Find where the given text appears and provide that cell's center as [x, y] coordinate. 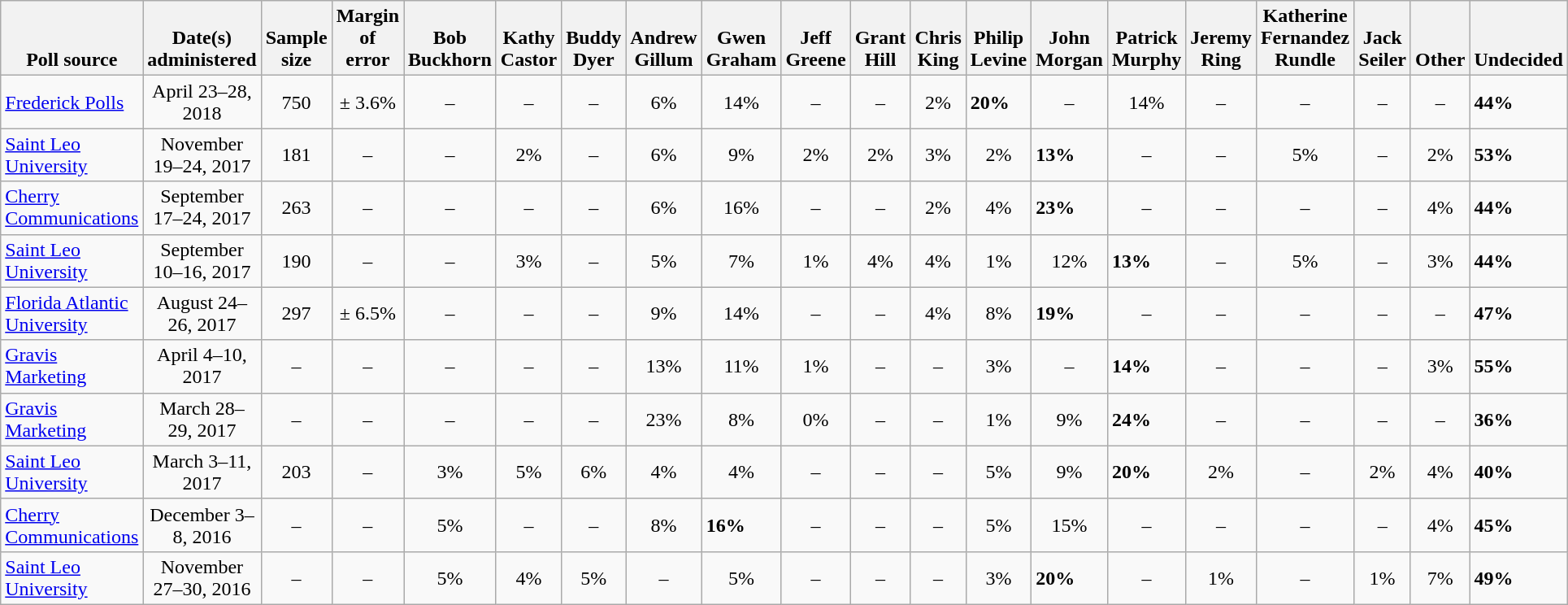
KathyCastor [528, 38]
AndrewGillum [663, 38]
55% [1518, 366]
190 [296, 260]
December 3–8, 2016 [202, 525]
Marginof error [367, 38]
± 6.5% [367, 314]
March 28–29, 2017 [202, 420]
40% [1518, 472]
Poll source [72, 38]
53% [1518, 155]
0% [816, 420]
PatrickMurphy [1146, 38]
Other [1440, 38]
Date(s)administered [202, 38]
Undecided [1518, 38]
September 10–16, 2017 [202, 260]
± 3.6% [367, 102]
ChrisKing [938, 38]
Florida Atlantic University [72, 314]
GwenGraham [741, 38]
BuddyDyer [593, 38]
JeremyRing [1221, 38]
263 [296, 208]
November 19–24, 2017 [202, 155]
15% [1070, 525]
Samplesize [296, 38]
19% [1070, 314]
36% [1518, 420]
November 27–30, 2016 [202, 577]
750 [296, 102]
GrantHill [880, 38]
Frederick Polls [72, 102]
August 24–26, 2017 [202, 314]
47% [1518, 314]
24% [1146, 420]
KatherineFernandezRundle [1305, 38]
March 3–11, 2017 [202, 472]
JackSeiler [1383, 38]
45% [1518, 525]
BobBuckhorn [450, 38]
181 [296, 155]
September 17–24, 2017 [202, 208]
JohnMorgan [1070, 38]
12% [1070, 260]
203 [296, 472]
11% [741, 366]
49% [1518, 577]
297 [296, 314]
JeffGreene [816, 38]
April 4–10, 2017 [202, 366]
PhilipLevine [998, 38]
April 23–28, 2018 [202, 102]
